Extract the (X, Y) coordinate from the center of the cell holding the provided text.  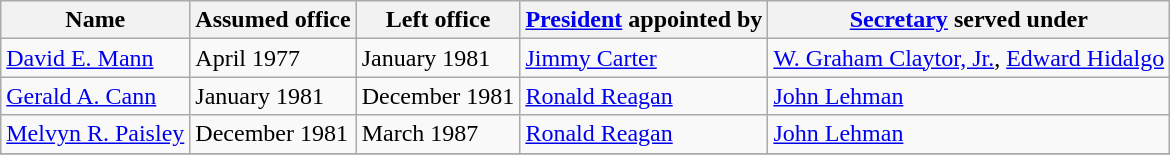
Melvyn R. Paisley (96, 134)
David E. Mann (96, 58)
Left office (438, 20)
W. Graham Claytor, Jr., Edward Hidalgo (969, 58)
Name (96, 20)
Jimmy Carter (644, 58)
April 1977 (273, 58)
President appointed by (644, 20)
March 1987 (438, 134)
Secretary served under (969, 20)
Assumed office (273, 20)
Gerald A. Cann (96, 96)
